For the text-containing cell, return its midpoint in [X, Y] coordinate format. 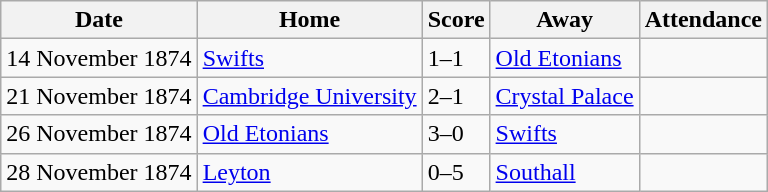
Leyton [310, 172]
14 November 1874 [99, 58]
3–0 [456, 134]
Southall [564, 172]
21 November 1874 [99, 96]
Attendance [703, 20]
Home [310, 20]
Score [456, 20]
Away [564, 20]
1–1 [456, 58]
2–1 [456, 96]
0–5 [456, 172]
26 November 1874 [99, 134]
Cambridge University [310, 96]
28 November 1874 [99, 172]
Date [99, 20]
Crystal Palace [564, 96]
